Extract the [X, Y] coordinate from the center of the cell holding the provided text.  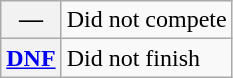
— [31, 20]
Did not finish [146, 58]
Did not compete [146, 20]
DNF [31, 58]
